Search for the cell housing the specified text and yield its [x, y] center coordinate. 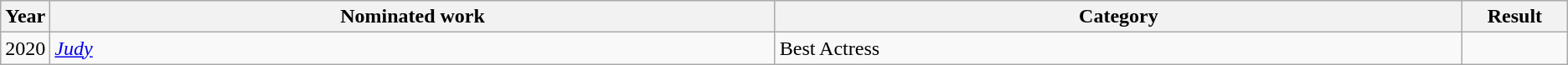
Category [1118, 17]
Year [25, 17]
Judy [412, 48]
Best Actress [1118, 48]
2020 [25, 48]
Result [1515, 17]
Nominated work [412, 17]
